Locate the cell with the specified text and output its [X, Y] center coordinate. 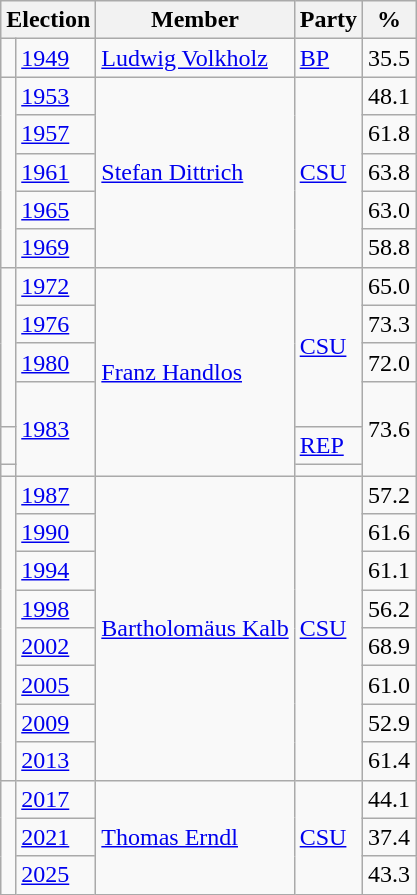
Franz Handlos [195, 371]
58.8 [390, 248]
61.6 [390, 533]
61.0 [390, 685]
61.4 [390, 761]
Bartholomäus Kalb [195, 628]
57.2 [390, 495]
Thomas Erndl [195, 837]
1994 [56, 571]
Election [48, 20]
1953 [56, 96]
1961 [56, 172]
Stefan Dittrich [195, 172]
68.9 [390, 647]
35.5 [390, 58]
2009 [56, 723]
48.1 [390, 96]
1987 [56, 495]
2013 [56, 761]
52.9 [390, 723]
1976 [56, 324]
REP [328, 445]
2002 [56, 647]
BP [328, 58]
2025 [56, 875]
61.1 [390, 571]
1990 [56, 533]
65.0 [390, 286]
1998 [56, 609]
1965 [56, 210]
63.8 [390, 172]
63.0 [390, 210]
1980 [56, 362]
61.8 [390, 134]
56.2 [390, 609]
2021 [56, 837]
Member [195, 20]
37.4 [390, 837]
73.3 [390, 324]
73.6 [390, 428]
1983 [56, 428]
1957 [56, 134]
1949 [56, 58]
72.0 [390, 362]
% [390, 20]
1972 [56, 286]
Party [328, 20]
43.3 [390, 875]
1969 [56, 248]
Ludwig Volkholz [195, 58]
44.1 [390, 799]
2017 [56, 799]
2005 [56, 685]
